Find where the given text appears and provide that cell's center as (X, Y) coordinate. 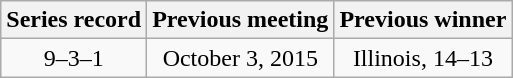
Previous meeting (240, 20)
Illinois, 14–13 (423, 58)
9–3–1 (74, 58)
Previous winner (423, 20)
Series record (74, 20)
October 3, 2015 (240, 58)
